Output the [x, y] coordinate of the center of the cell containing the given text.  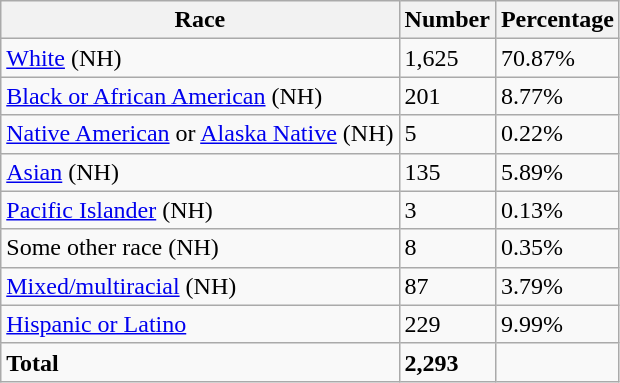
0.22% [557, 134]
Race [200, 20]
201 [447, 96]
8 [447, 248]
9.99% [557, 324]
1,625 [447, 58]
0.35% [557, 248]
87 [447, 286]
5.89% [557, 172]
Mixed/multiracial (NH) [200, 286]
0.13% [557, 210]
Asian (NH) [200, 172]
2,293 [447, 362]
Pacific Islander (NH) [200, 210]
Black or African American (NH) [200, 96]
3.79% [557, 286]
135 [447, 172]
5 [447, 134]
Native American or Alaska Native (NH) [200, 134]
3 [447, 210]
Hispanic or Latino [200, 324]
Number [447, 20]
White (NH) [200, 58]
Total [200, 362]
70.87% [557, 58]
Some other race (NH) [200, 248]
Percentage [557, 20]
8.77% [557, 96]
229 [447, 324]
